Pinpoint the cell where the given text exists, returning its (X, Y) midpoint coordinate. 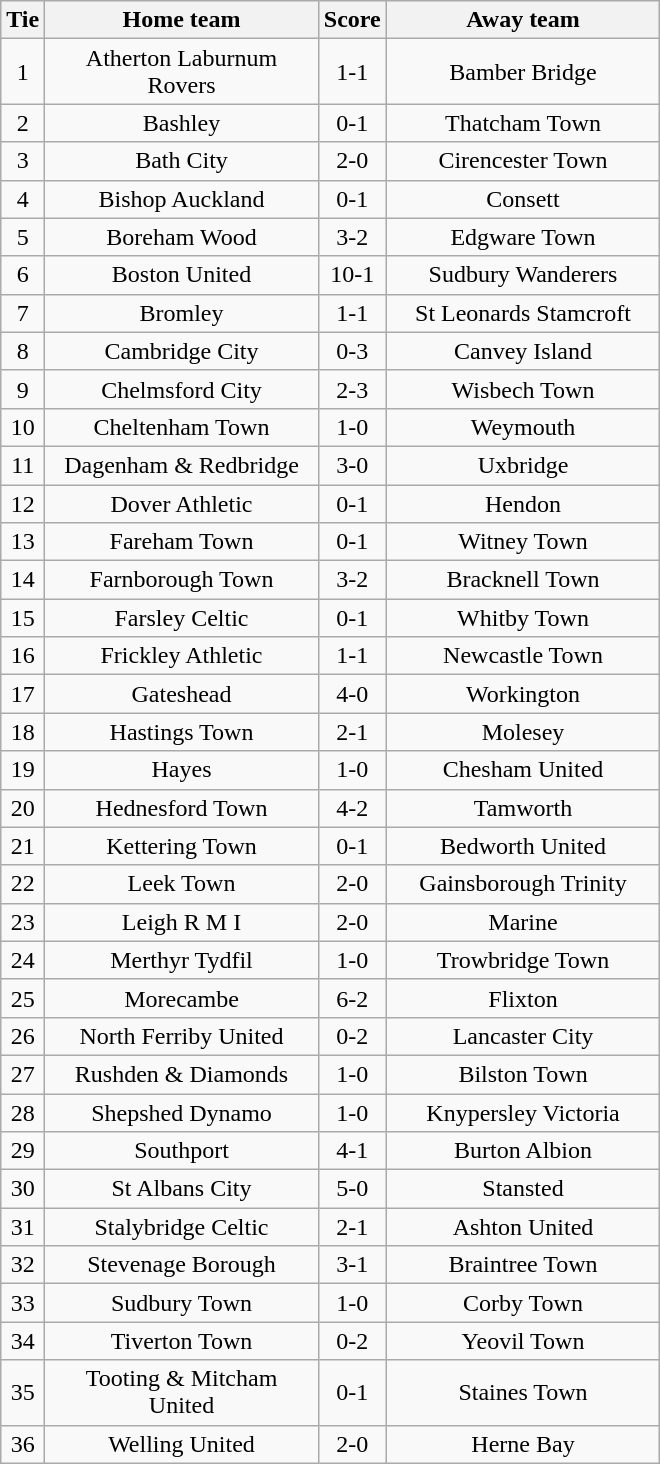
6 (23, 275)
4-0 (352, 694)
8 (23, 351)
Tamworth (523, 808)
St Leonards Stamcroft (523, 313)
4 (23, 199)
21 (23, 846)
Chesham United (523, 770)
Boston United (182, 275)
Weymouth (523, 427)
23 (23, 922)
Tiverton Town (182, 1341)
Burton Albion (523, 1151)
11 (23, 465)
Bashley (182, 123)
Cirencester Town (523, 161)
Hednesford Town (182, 808)
Fareham Town (182, 542)
Dover Athletic (182, 503)
27 (23, 1074)
Witney Town (523, 542)
19 (23, 770)
Marine (523, 922)
Braintree Town (523, 1265)
Consett (523, 199)
9 (23, 389)
6-2 (352, 998)
3-1 (352, 1265)
Newcastle Town (523, 656)
Whitby Town (523, 618)
Canvey Island (523, 351)
12 (23, 503)
Gateshead (182, 694)
Leigh R M I (182, 922)
33 (23, 1303)
Merthyr Tydfil (182, 960)
14 (23, 580)
Ashton United (523, 1227)
Workington (523, 694)
Sudbury Wanderers (523, 275)
Morecambe (182, 998)
4-2 (352, 808)
7 (23, 313)
2-3 (352, 389)
18 (23, 732)
25 (23, 998)
Kettering Town (182, 846)
3-0 (352, 465)
Dagenham & Redbridge (182, 465)
36 (23, 1444)
Bilston Town (523, 1074)
Boreham Wood (182, 237)
Bath City (182, 161)
Bamber Bridge (523, 72)
31 (23, 1227)
Hendon (523, 503)
Southport (182, 1151)
Yeovil Town (523, 1341)
Uxbridge (523, 465)
Cambridge City (182, 351)
Chelmsford City (182, 389)
Frickley Athletic (182, 656)
Hayes (182, 770)
10 (23, 427)
34 (23, 1341)
1 (23, 72)
Thatcham Town (523, 123)
26 (23, 1036)
28 (23, 1113)
Cheltenham Town (182, 427)
24 (23, 960)
29 (23, 1151)
Farsley Celtic (182, 618)
North Ferriby United (182, 1036)
20 (23, 808)
22 (23, 884)
Trowbridge Town (523, 960)
10-1 (352, 275)
Molesey (523, 732)
Herne Bay (523, 1444)
Corby Town (523, 1303)
Flixton (523, 998)
Tie (23, 20)
Bishop Auckland (182, 199)
Staines Town (523, 1392)
15 (23, 618)
Welling United (182, 1444)
Stalybridge Celtic (182, 1227)
3 (23, 161)
Hastings Town (182, 732)
5-0 (352, 1189)
Shepshed Dynamo (182, 1113)
35 (23, 1392)
Gainsborough Trinity (523, 884)
16 (23, 656)
Home team (182, 20)
Bracknell Town (523, 580)
Bromley (182, 313)
17 (23, 694)
Stevenage Borough (182, 1265)
Tooting & Mitcham United (182, 1392)
Leek Town (182, 884)
Edgware Town (523, 237)
Knypersley Victoria (523, 1113)
2 (23, 123)
4-1 (352, 1151)
30 (23, 1189)
Away team (523, 20)
Farnborough Town (182, 580)
Bedworth United (523, 846)
St Albans City (182, 1189)
5 (23, 237)
0-3 (352, 351)
Sudbury Town (182, 1303)
Score (352, 20)
Rushden & Diamonds (182, 1074)
Stansted (523, 1189)
Atherton Laburnum Rovers (182, 72)
32 (23, 1265)
Wisbech Town (523, 389)
Lancaster City (523, 1036)
13 (23, 542)
